Extract the [X, Y] coordinate from the center of the cell holding the provided text.  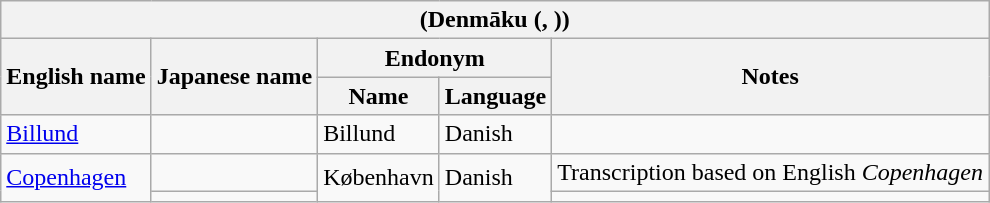
(Denmāku (, )) [495, 20]
Notes [770, 77]
Copenhagen [76, 178]
Transcription based on English Copenhagen [770, 172]
English name [76, 77]
Japanese name [234, 77]
Endonym [435, 58]
København [379, 178]
Language [495, 96]
Name [379, 96]
